Locate the cell with the specified text and output its [X, Y] center coordinate. 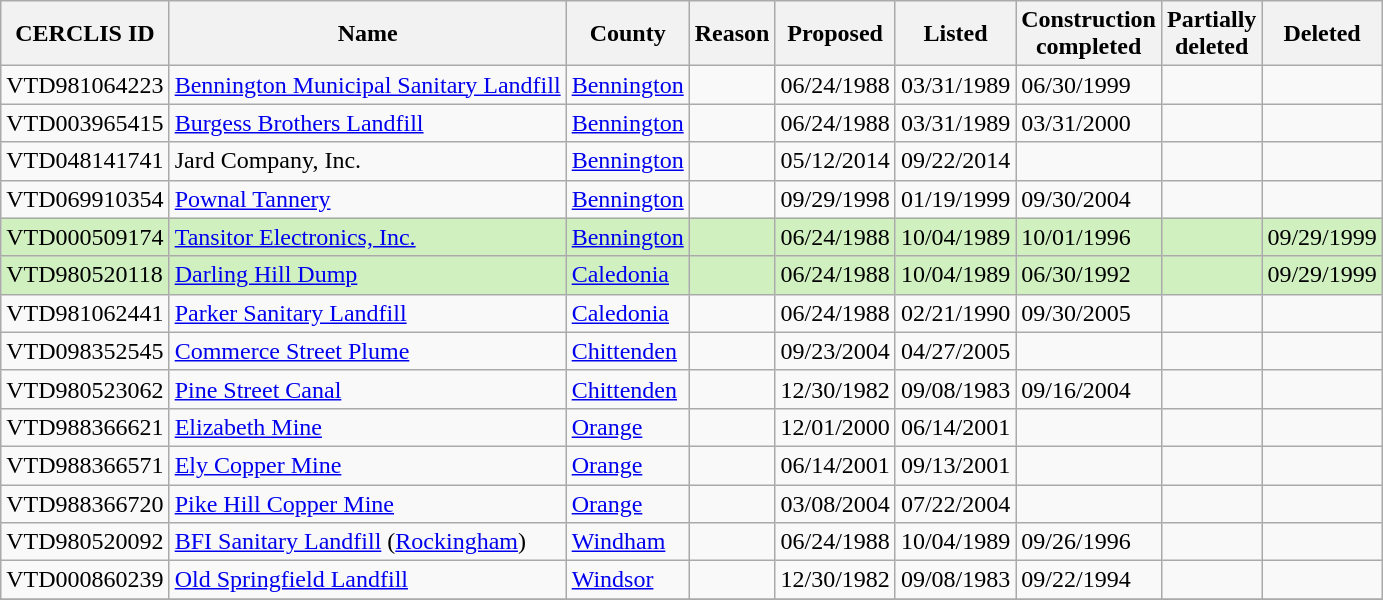
Deleted [1322, 34]
VTD988366621 [85, 427]
09/26/1996 [1089, 542]
02/21/1990 [955, 313]
09/13/2001 [955, 465]
VTD000509174 [85, 237]
County [628, 34]
Partiallydeleted [1211, 34]
Name [368, 34]
VTD000860239 [85, 580]
VTD069910354 [85, 199]
03/31/2000 [1089, 123]
CERCLIS ID [85, 34]
03/08/2004 [835, 503]
VTD098352545 [85, 351]
VTD048141741 [85, 161]
Darling Hill Dump [368, 275]
VTD980523062 [85, 389]
Windham [628, 542]
09/29/1998 [835, 199]
Elizabeth Mine [368, 427]
Pike Hill Copper Mine [368, 503]
Burgess Brothers Landfill [368, 123]
VTD980520092 [85, 542]
07/22/2004 [955, 503]
06/30/1999 [1089, 85]
06/30/1992 [1089, 275]
09/22/1994 [1089, 580]
Commerce Street Plume [368, 351]
Ely Copper Mine [368, 465]
Windsor [628, 580]
12/01/2000 [835, 427]
10/01/1996 [1089, 237]
Reason [732, 34]
VTD980520118 [85, 275]
Jard Company, Inc. [368, 161]
04/27/2005 [955, 351]
09/23/2004 [835, 351]
Old Springfield Landfill [368, 580]
BFI Sanitary Landfill (Rockingham) [368, 542]
01/19/1999 [955, 199]
VTD988366720 [85, 503]
09/30/2004 [1089, 199]
09/30/2005 [1089, 313]
Pine Street Canal [368, 389]
VTD988366571 [85, 465]
Constructioncompleted [1089, 34]
Bennington Municipal Sanitary Landfill [368, 85]
VTD981064223 [85, 85]
09/16/2004 [1089, 389]
VTD003965415 [85, 123]
Parker Sanitary Landfill [368, 313]
Proposed [835, 34]
VTD981062441 [85, 313]
Tansitor Electronics, Inc. [368, 237]
Pownal Tannery [368, 199]
Listed [955, 34]
09/22/2014 [955, 161]
05/12/2014 [835, 161]
